Identify which cell holds the provided text, then report its (x, y) central coordinate. 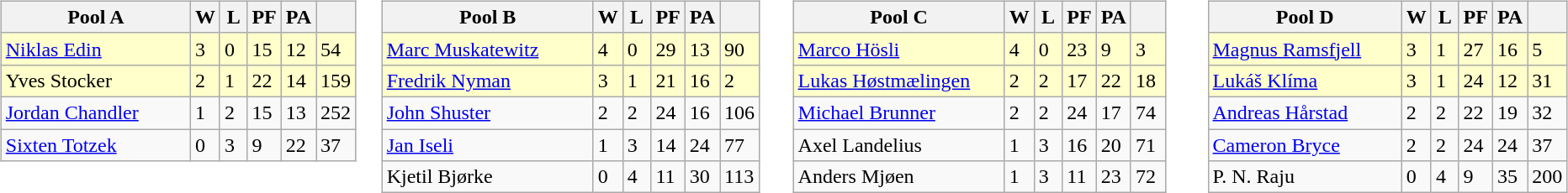
Michael Brunner (898, 112)
5 (1548, 49)
Pool B (488, 17)
Pool A (96, 17)
71 (1147, 145)
Andreas Hårstad (1305, 112)
Jordan Chandler (96, 112)
74 (1147, 112)
Lukas Høstmælingen (898, 81)
20 (1114, 145)
Magnus Ramsfjell (1305, 49)
Anders Mjøen (898, 177)
21 (668, 81)
Yves Stocker (96, 81)
72 (1147, 177)
Lukáš Klíma (1305, 81)
18 (1147, 81)
32 (1548, 112)
27 (1475, 49)
252 (336, 112)
Jan Iseli (488, 145)
Pool C (898, 17)
P. N. Raju (1305, 177)
Fredrik Nyman (488, 81)
200 (1548, 177)
35 (1509, 177)
19 (1509, 112)
Pool D (1305, 17)
106 (740, 112)
Sixten Totzek (96, 145)
159 (336, 81)
113 (740, 177)
90 (740, 49)
54 (336, 49)
30 (702, 177)
John Shuster (488, 112)
31 (1548, 81)
Marco Hösli (898, 49)
Cameron Bryce (1305, 145)
77 (740, 145)
Axel Landelius (898, 145)
Niklas Edin (96, 49)
29 (668, 49)
Kjetil Bjørke (488, 177)
Marc Muskatewitz (488, 49)
